Return the [x, y] coordinate for the center point of the cell that contains the specified text.  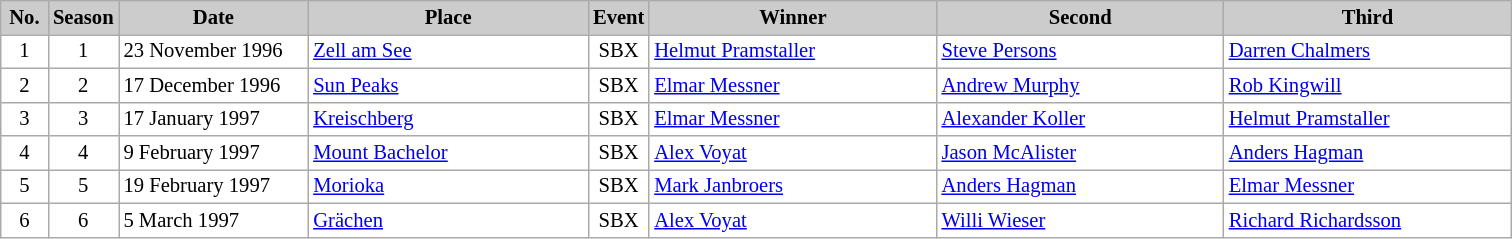
Event [618, 17]
Sun Peaks [448, 85]
Second [1080, 17]
Grächen [448, 220]
17 January 1997 [213, 119]
5 March 1997 [213, 220]
Mount Bachelor [448, 153]
Place [448, 17]
Mark Janbroers [792, 186]
Alexander Koller [1080, 119]
Third [1368, 17]
Andrew Murphy [1080, 85]
Winner [792, 17]
Morioka [448, 186]
Steve Persons [1080, 51]
9 February 1997 [213, 153]
Season [83, 17]
17 December 1996 [213, 85]
Kreischberg [448, 119]
Zell am See [448, 51]
Willi Wieser [1080, 220]
Richard Richardsson [1368, 220]
23 November 1996 [213, 51]
Jason McAlister [1080, 153]
No. [24, 17]
19 February 1997 [213, 186]
Rob Kingwill [1368, 85]
Date [213, 17]
Darren Chalmers [1368, 51]
